Search for the cell housing the specified text and yield its (x, y) center coordinate. 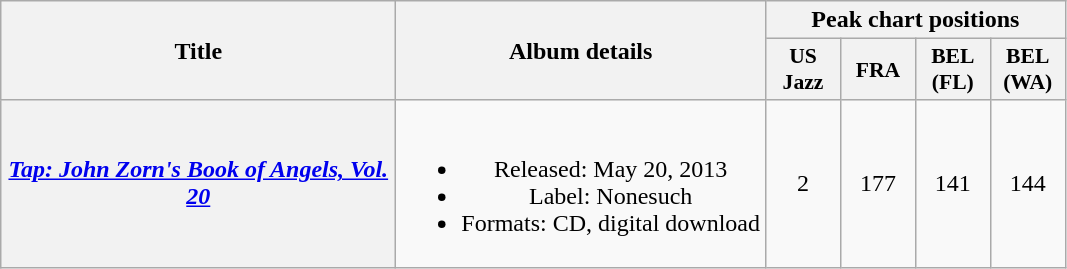
Peak chart positions (916, 20)
Tap: John Zorn's Book of Angels, Vol. 20 (198, 184)
BEL (FL) (952, 70)
144 (1028, 184)
Album details (581, 50)
177 (878, 184)
USJazz (804, 70)
2 (804, 184)
BEL (WA) (1028, 70)
FRA (878, 70)
Title (198, 50)
Released: May 20, 2013Label: NonesuchFormats: CD, digital download (581, 184)
141 (952, 184)
